Return the [X, Y] coordinate for the center point of the cell that contains the specified text.  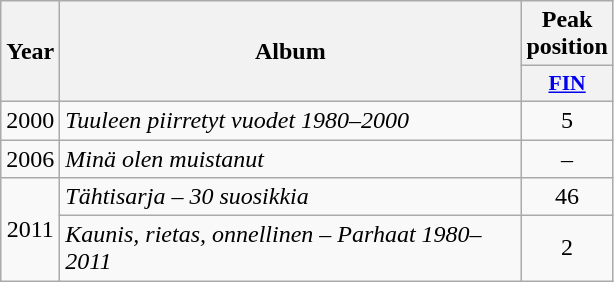
5 [567, 120]
46 [567, 197]
Kaunis, rietas, onnellinen – Parhaat 1980–2011 [290, 248]
2000 [30, 120]
Peak position [567, 34]
2006 [30, 159]
Tähtisarja – 30 suosikkia [290, 197]
Minä olen muistanut [290, 159]
– [567, 159]
2 [567, 248]
2011 [30, 230]
Year [30, 52]
Tuuleen piirretyt vuodet 1980–2000 [290, 120]
FIN [567, 84]
Album [290, 52]
